Scan for the cell matching the given text and deliver its [x, y] coordinate at center. 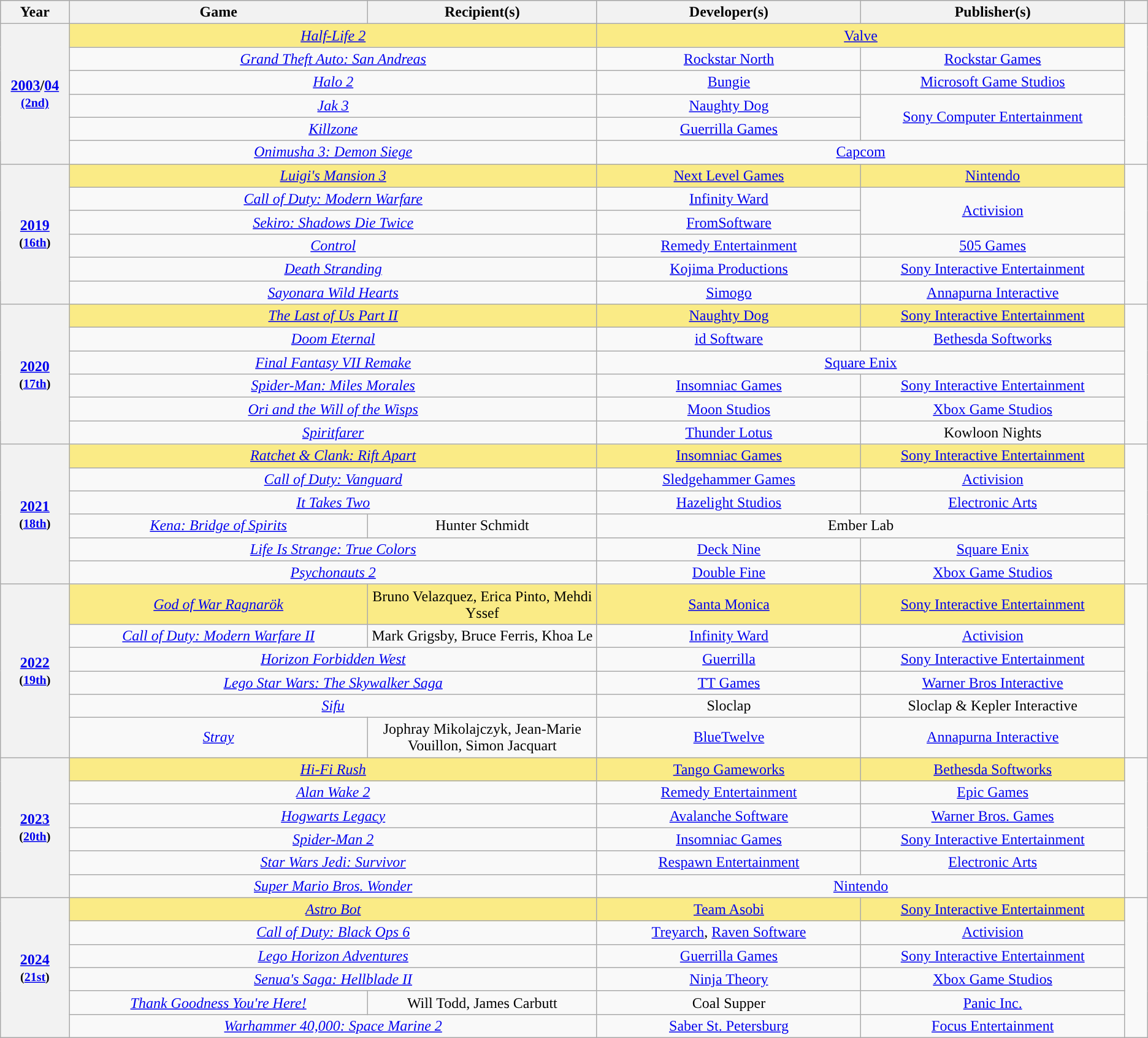
Developer(s) [729, 12]
Senua's Saga: Hellblade II [333, 979]
Onimusha 3: Demon Siege [333, 152]
Sayonara Wild Hearts [333, 293]
Will Todd, James Carbutt [482, 1002]
id Software [729, 339]
Sekiro: Shadows Die Twice [333, 222]
Mark Grigsby, Bruce Ferris, Khoa Le [482, 636]
Ori and the Will of the Wisps [333, 409]
Doom Eternal [333, 339]
Team Asobi [729, 909]
Saber St. Petersburg [729, 1026]
TT Games [729, 683]
Sifu [333, 706]
Simogo [729, 293]
2024(21st) [35, 967]
FromSoftware [729, 222]
Warner Bros Interactive [993, 683]
Respawn Entertainment [729, 863]
Spider-Man 2 [333, 839]
Spiritfarer [333, 433]
God of War Ragnarök [218, 604]
Ratchet & Clank: Rift Apart [333, 456]
2023(20th) [35, 828]
Call of Duty: Modern Warfare II [218, 636]
Control [333, 245]
Jophray Mikolajczyk, Jean-Marie Vouillon, Simon Jacquart [482, 737]
Ninja Theory [729, 979]
Sloclap [729, 706]
Call of Duty: Black Ops 6 [333, 932]
Hogwarts Legacy [333, 816]
Focus Entertainment [993, 1026]
It Takes Two [333, 502]
Lego Horizon Adventures [333, 956]
Game [218, 12]
Year [35, 12]
2003/04 (2nd) [35, 94]
Alan Wake 2 [333, 793]
Tango Gameworks [729, 769]
Hunter Schmidt [482, 526]
Thunder Lotus [729, 433]
Grand Theft Auto: San Andreas [333, 59]
Coal Supper [729, 1002]
Sloclap & Kepler Interactive [993, 706]
BlueTwelve [729, 737]
Star Wars Jedi: Survivor [333, 863]
Thank Goodness You're Here! [218, 1002]
Avalanche Software [729, 816]
2019(16th) [35, 234]
Astro Bot [333, 909]
Capcom [860, 152]
505 Games [993, 245]
Double Fine [729, 572]
Rockstar North [729, 59]
Warhammer 40,000: Space Marine 2 [333, 1026]
Guerrilla [729, 659]
Death Stranding [333, 269]
Santa Monica [729, 604]
Jak 3 [333, 106]
Luigi's Mansion 3 [333, 175]
Halo 2 [333, 82]
Moon Studios [729, 409]
Microsoft Game Studios [993, 82]
Killzone [333, 129]
Sony Computer Entertainment [993, 117]
Call of Duty: Vanguard [333, 479]
Deck Nine [729, 549]
The Last of Us Part II [333, 316]
Warner Bros. Games [993, 816]
Lego Star Wars: The Skywalker Saga [333, 683]
2021(18th) [35, 514]
Publisher(s) [993, 12]
Kowloon Nights [993, 433]
Panic Inc. [993, 1002]
Kojima Productions [729, 269]
Sledgehammer Games [729, 479]
Call of Duty: Modern Warfare [333, 199]
Rockstar Games [993, 59]
Treyarch, Raven Software [729, 932]
Super Mario Bros. Wonder [333, 886]
Recipient(s) [482, 12]
Stray [218, 737]
Spider-Man: Miles Morales [333, 386]
Hi-Fi Rush [333, 769]
2022(19th) [35, 671]
Horizon Forbidden West [333, 659]
Psychonauts 2 [333, 572]
Life Is Strange: True Colors [333, 549]
Final Fantasy VII Remake [333, 363]
Kena: Bridge of Spirits [218, 526]
Valve [860, 36]
Half-Life 2 [333, 36]
Hazelight Studios [729, 502]
Ember Lab [860, 526]
Bruno Velazquez, Erica Pinto, Mehdi Yssef [482, 604]
Epic Games [993, 793]
Bungie [729, 82]
Next Level Games [729, 175]
2020(17th) [35, 374]
